Find where the given text appears and provide that cell's center as [X, Y] coordinate. 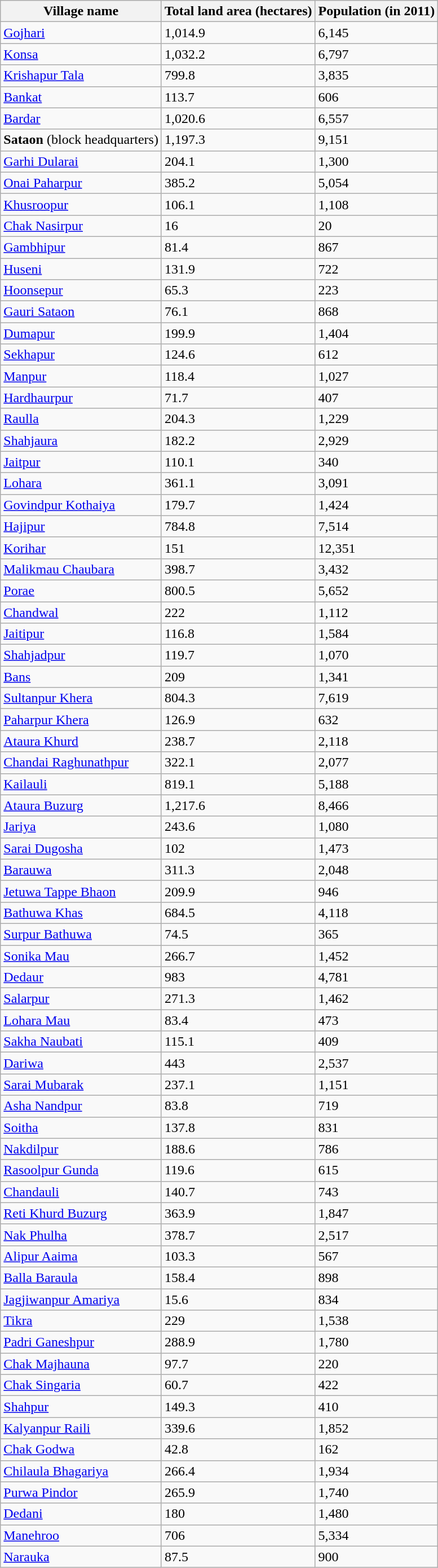
140.7 [238, 1192]
Paharpur Khera [81, 720]
2,929 [377, 441]
7,514 [377, 526]
311.3 [238, 870]
361.1 [238, 483]
266.4 [238, 1471]
Sataon (block headquarters) [81, 140]
Konsa [81, 54]
Lohara [81, 483]
Dariwa [81, 1063]
209 [238, 677]
220 [377, 1364]
87.5 [238, 1557]
378.7 [238, 1235]
Gambhipur [81, 247]
1,108 [377, 204]
20 [377, 226]
1,217.6 [238, 805]
Hardhaurpur [81, 398]
15.6 [238, 1299]
Salarpur [81, 999]
188.6 [238, 1149]
1,080 [377, 827]
407 [377, 398]
743 [377, 1192]
443 [238, 1063]
Chak Nasirpur [81, 226]
158.4 [238, 1278]
Dumapur [81, 333]
1,032.2 [238, 54]
Hoonsepur [81, 290]
266.7 [238, 956]
Kalyanpur Raili [81, 1428]
60.7 [238, 1385]
1,197.3 [238, 140]
Surpur Bathuwa [81, 934]
339.6 [238, 1428]
Jaitpur [81, 462]
Porae [81, 591]
182.2 [238, 441]
5,334 [377, 1535]
Korihar [81, 548]
719 [377, 1106]
Gauri Sataon [81, 312]
Jagjiwanpur Amariya [81, 1299]
Chandwal [81, 612]
819.1 [238, 784]
116.8 [238, 634]
151 [238, 548]
Sarai Dugosha [81, 848]
473 [377, 1020]
Gojhari [81, 33]
2,118 [377, 741]
5,188 [377, 784]
1,424 [377, 505]
Tikra [81, 1321]
363.9 [238, 1213]
Ataura Khurd [81, 741]
Dedani [81, 1514]
Govindpur Kothaiya [81, 505]
322.1 [238, 763]
615 [377, 1170]
Jariya [81, 827]
Manehroo [81, 1535]
3,835 [377, 76]
288.9 [238, 1342]
1,740 [377, 1492]
124.6 [238, 355]
1,538 [377, 1321]
632 [377, 720]
223 [377, 290]
118.4 [238, 376]
Village name [81, 11]
12,351 [377, 548]
1,020.6 [238, 118]
Kailauli [81, 784]
65.3 [238, 290]
786 [377, 1149]
199.9 [238, 333]
6,797 [377, 54]
1,070 [377, 655]
119.7 [238, 655]
76.1 [238, 312]
81.4 [238, 247]
204.3 [238, 419]
Padri Ganeshpur [81, 1342]
Shahpur [81, 1407]
804.3 [238, 698]
Bans [81, 677]
102 [238, 848]
7,619 [377, 698]
Ataura Buzurg [81, 805]
Khusroopur [81, 204]
4,118 [377, 913]
265.9 [238, 1492]
983 [238, 977]
Chak Majhauna [81, 1364]
5,054 [377, 183]
409 [377, 1042]
398.7 [238, 569]
110.1 [238, 462]
Dedaur [81, 977]
606 [377, 97]
Jaitipur [81, 634]
Sekhapur [81, 355]
868 [377, 312]
1,584 [377, 634]
16 [238, 226]
Purwa Pindor [81, 1492]
Manpur [81, 376]
Raulla [81, 419]
209.9 [238, 891]
162 [377, 1450]
Bardar [81, 118]
97.7 [238, 1364]
Krishapur Tala [81, 76]
946 [377, 891]
149.3 [238, 1407]
83.8 [238, 1106]
385.2 [238, 183]
1,027 [377, 376]
204.1 [238, 161]
1,847 [377, 1213]
410 [377, 1407]
Nak Phulha [81, 1235]
Alipur Aaima [81, 1256]
2,077 [377, 763]
83.4 [238, 1020]
6,145 [377, 33]
800.5 [238, 591]
Reti Khurd Buzurg [81, 1213]
722 [377, 269]
1,462 [377, 999]
1,404 [377, 333]
Chandauli [81, 1192]
1,780 [377, 1342]
1,014.9 [238, 33]
1,934 [377, 1471]
238.7 [238, 741]
Sonika Mau [81, 956]
1,151 [377, 1085]
Onai Paharpur [81, 183]
612 [377, 355]
1,852 [377, 1428]
180 [238, 1514]
831 [377, 1127]
Shahjadpur [81, 655]
2,048 [377, 870]
1,480 [377, 1514]
Chilaula Bhagariya [81, 1471]
126.9 [238, 720]
799.8 [238, 76]
867 [377, 247]
5,652 [377, 591]
784.8 [238, 526]
71.7 [238, 398]
Total land area (hectares) [238, 11]
Chak Singaria [81, 1385]
900 [377, 1557]
1,112 [377, 612]
Malikmau Chaubara [81, 569]
131.9 [238, 269]
271.3 [238, 999]
Asha Nandpur [81, 1106]
42.8 [238, 1450]
Garhi Dularai [81, 161]
179.7 [238, 505]
340 [377, 462]
684.5 [238, 913]
8,466 [377, 805]
706 [238, 1535]
103.3 [238, 1256]
Bankat [81, 97]
Sarai Mubarak [81, 1085]
Shahjaura [81, 441]
Sakha Naubati [81, 1042]
115.1 [238, 1042]
422 [377, 1385]
Jetuwa Tappe Bhaon [81, 891]
237.1 [238, 1085]
Lohara Mau [81, 1020]
222 [238, 612]
119.6 [238, 1170]
106.1 [238, 204]
2,537 [377, 1063]
Nakdilpur [81, 1149]
Soitha [81, 1127]
567 [377, 1256]
229 [238, 1321]
Huseni [81, 269]
Sultanpur Khera [81, 698]
Rasoolpur Gunda [81, 1170]
137.8 [238, 1127]
6,557 [377, 118]
2,517 [377, 1235]
9,151 [377, 140]
Bathuwa Khas [81, 913]
1,452 [377, 956]
4,781 [377, 977]
Narauka [81, 1557]
1,341 [377, 677]
3,432 [377, 569]
834 [377, 1299]
898 [377, 1278]
365 [377, 934]
Balla Baraula [81, 1278]
243.6 [238, 827]
1,229 [377, 419]
Population (in 2011) [377, 11]
Barauwa [81, 870]
113.7 [238, 97]
1,473 [377, 848]
Chandai Raghunathpur [81, 763]
3,091 [377, 483]
Hajipur [81, 526]
74.5 [238, 934]
Chak Godwa [81, 1450]
1,300 [377, 161]
